Provide the (X, Y) coordinate of the cell's center where the given text is located.  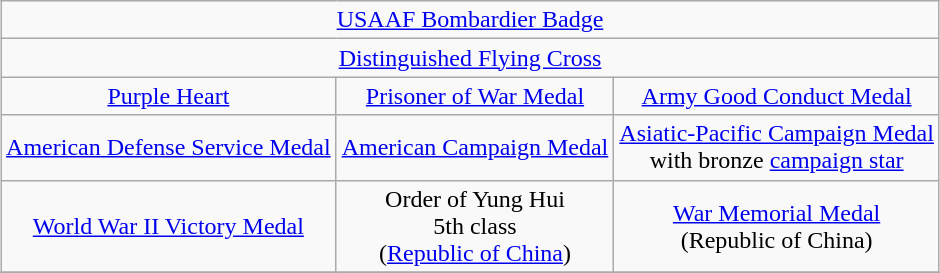
Order of Yung Hui5th class(Republic of China) (475, 226)
War Memorial Medal(Republic of China) (777, 226)
Purple Heart (169, 96)
World War II Victory Medal (169, 226)
USAAF Bombardier Badge (470, 20)
Army Good Conduct Medal (777, 96)
American Campaign Medal (475, 148)
Prisoner of War Medal (475, 96)
American Defense Service Medal (169, 148)
Distinguished Flying Cross (470, 58)
Asiatic-Pacific Campaign Medalwith bronze campaign star (777, 148)
